For the text-containing cell, return its midpoint in [x, y] coordinate format. 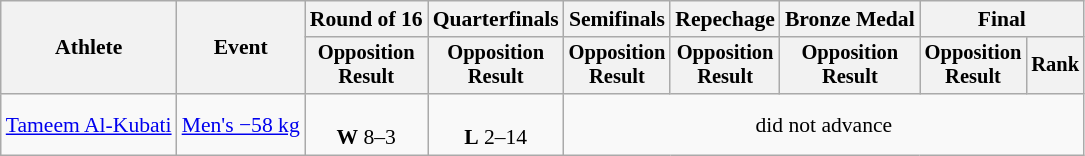
Men's −58 kg [241, 124]
Athlete [89, 48]
Round of 16 [366, 19]
Final [1002, 19]
Bronze Medal [850, 19]
Tameem Al-Kubati [89, 124]
Repechage [725, 19]
Event [241, 48]
Rank [1055, 66]
Quarterfinals [496, 19]
did not advance [824, 124]
W 8–3 [366, 124]
L 2–14 [496, 124]
Semifinals [618, 19]
